For the text-containing cell, return its midpoint in [X, Y] coordinate format. 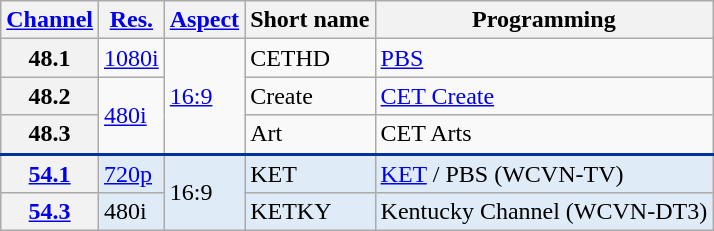
Programming [544, 20]
CETHD [310, 58]
Kentucky Channel (WCVN-DT3) [544, 212]
CET Arts [544, 134]
54.3 [50, 212]
KET / PBS (WCVN-TV) [544, 174]
Res. [132, 20]
KETKY [310, 212]
54.1 [50, 174]
Channel [50, 20]
720p [132, 174]
Short name [310, 20]
PBS [544, 58]
48.3 [50, 134]
48.1 [50, 58]
Create [310, 96]
1080i [132, 58]
Aspect [204, 20]
Art [310, 134]
CET Create [544, 96]
48.2 [50, 96]
KET [310, 174]
